Search for the cell housing the specified text and yield its (x, y) center coordinate. 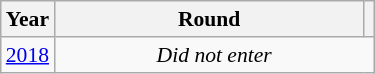
Round (209, 19)
2018 (28, 55)
Year (28, 19)
Did not enter (214, 55)
